Find where the given text appears and provide that cell's center as [x, y] coordinate. 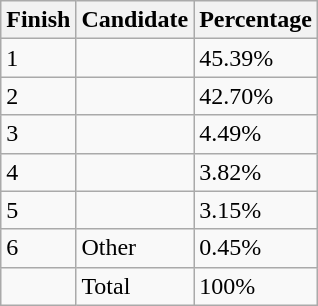
100% [256, 286]
0.45% [256, 248]
2 [38, 96]
5 [38, 210]
45.39% [256, 58]
3.82% [256, 172]
Percentage [256, 20]
6 [38, 248]
Candidate [135, 20]
4 [38, 172]
Finish [38, 20]
3.15% [256, 210]
42.70% [256, 96]
Total [135, 286]
1 [38, 58]
Other [135, 248]
4.49% [256, 134]
3 [38, 134]
